Identify which cell holds the provided text, then report its (x, y) central coordinate. 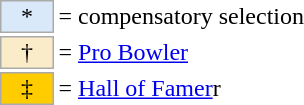
‡ (27, 88)
* (27, 16)
† (27, 52)
